Find where the given text appears and provide that cell's center as (x, y) coordinate. 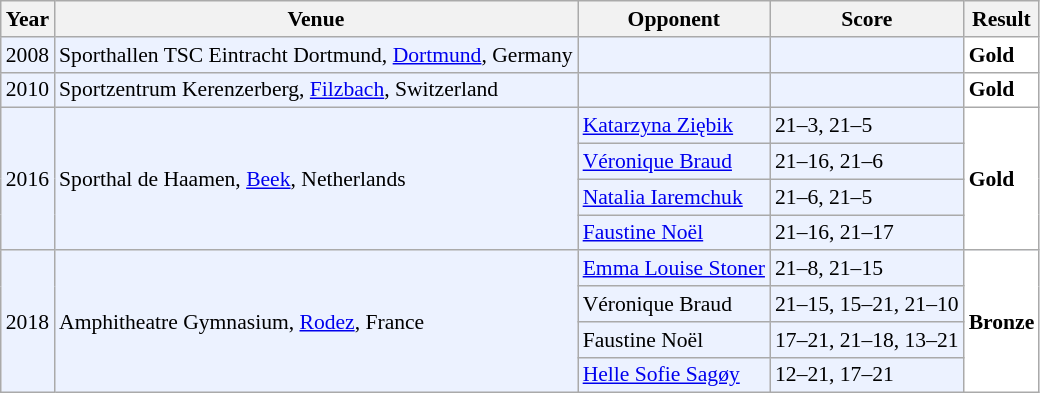
21–16, 21–6 (867, 162)
2016 (28, 179)
21–6, 21–5 (867, 197)
Katarzyna Ziębik (674, 126)
2010 (28, 90)
Sportzentrum Kerenzerberg, Filzbach, Switzerland (316, 90)
Venue (316, 19)
2018 (28, 322)
Helle Sofie Sagøy (674, 375)
Bronze (1002, 322)
17–21, 21–18, 13–21 (867, 340)
12–21, 17–21 (867, 375)
Emma Louise Stoner (674, 269)
Sporthal de Haamen, Beek, Netherlands (316, 179)
21–16, 21–17 (867, 233)
21–8, 21–15 (867, 269)
Score (867, 19)
Sporthallen TSC Eintracht Dortmund, Dortmund, Germany (316, 55)
21–15, 15–21, 21–10 (867, 304)
2008 (28, 55)
Opponent (674, 19)
Amphitheatre Gymnasium, Rodez, France (316, 322)
Natalia Iaremchuk (674, 197)
Year (28, 19)
Result (1002, 19)
21–3, 21–5 (867, 126)
